Pinpoint the cell where the given text exists, returning its (x, y) midpoint coordinate. 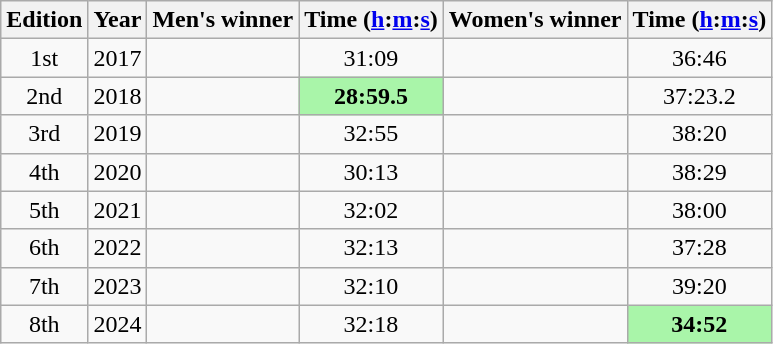
36:46 (700, 58)
2024 (118, 324)
2nd (44, 96)
8th (44, 324)
39:20 (700, 286)
Year (118, 20)
7th (44, 286)
32:02 (372, 210)
4th (44, 172)
32:10 (372, 286)
2020 (118, 172)
5th (44, 210)
31:09 (372, 58)
34:52 (700, 324)
32:13 (372, 248)
2019 (118, 134)
32:55 (372, 134)
3rd (44, 134)
Men's winner (223, 20)
2023 (118, 286)
6th (44, 248)
Edition (44, 20)
28:59.5 (372, 96)
1st (44, 58)
38:20 (700, 134)
37:28 (700, 248)
2022 (118, 248)
38:29 (700, 172)
2017 (118, 58)
2021 (118, 210)
2018 (118, 96)
30:13 (372, 172)
32:18 (372, 324)
Women's winner (535, 20)
37:23.2 (700, 96)
38:00 (700, 210)
